Return [x, y] of the center of cell containing provided text 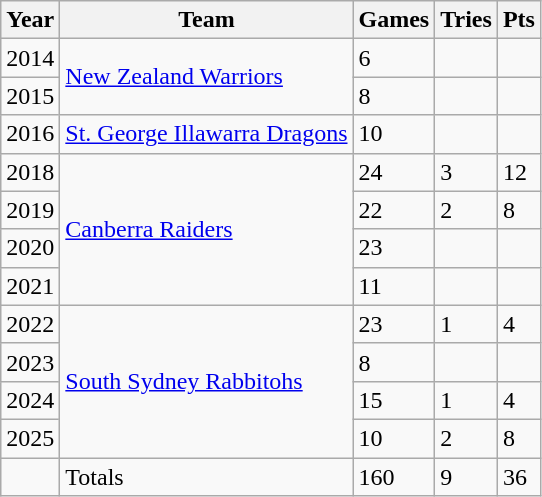
3 [466, 172]
South Sydney Rabbitohs [206, 381]
2016 [30, 134]
Year [30, 20]
12 [518, 172]
Games [394, 20]
9 [466, 477]
24 [394, 172]
New Zealand Warriors [206, 77]
2022 [30, 324]
160 [394, 477]
36 [518, 477]
2025 [30, 438]
15 [394, 400]
2018 [30, 172]
2014 [30, 58]
Pts [518, 20]
Canberra Raiders [206, 229]
Team [206, 20]
2019 [30, 210]
11 [394, 286]
6 [394, 58]
2020 [30, 248]
2015 [30, 96]
2024 [30, 400]
2021 [30, 286]
22 [394, 210]
2023 [30, 362]
St. George Illawarra Dragons [206, 134]
Totals [206, 477]
Tries [466, 20]
